Capture the cell that displays the provided text and extract its (X, Y) central coordinate. 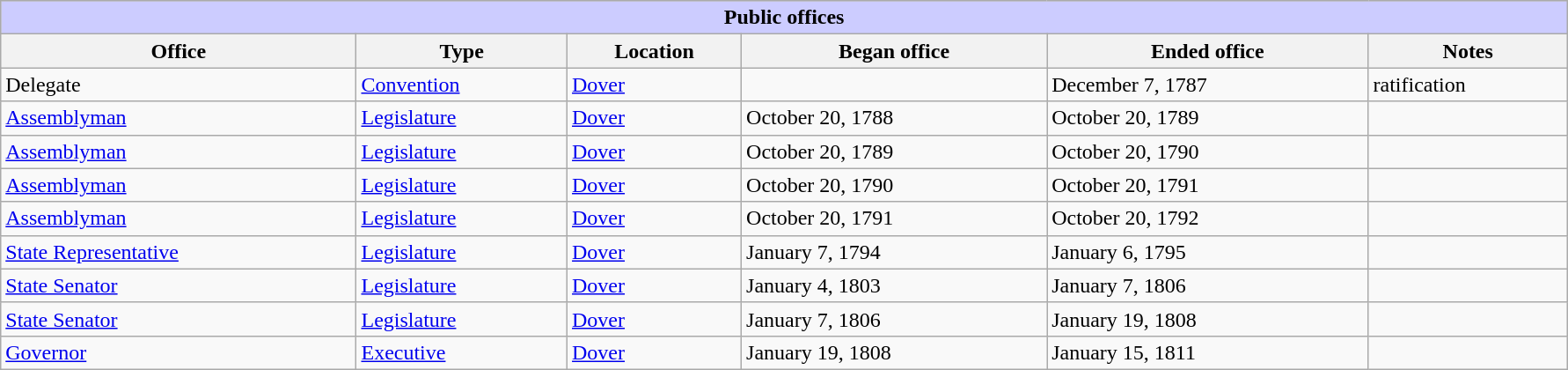
January 7, 1794 (894, 252)
Began office (894, 51)
January 4, 1803 (894, 285)
Convention (462, 85)
December 7, 1787 (1207, 85)
Delegate (179, 85)
January 15, 1811 (1207, 352)
Type (462, 51)
Governor (179, 352)
January 6, 1795 (1207, 252)
October 20, 1792 (1207, 218)
Public offices (785, 18)
October 20, 1788 (894, 118)
Ended office (1207, 51)
ratification (1468, 85)
Executive (462, 352)
Notes (1468, 51)
Location (655, 51)
State Representative (179, 252)
Office (179, 51)
